Pinpoint the cell where the given text exists, returning its [X, Y] midpoint coordinate. 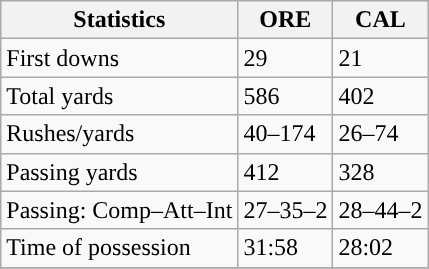
Passing yards [120, 172]
First downs [120, 58]
Statistics [120, 20]
28:02 [380, 248]
40–174 [286, 134]
Passing: Comp–Att–Int [120, 210]
21 [380, 58]
Rushes/yards [120, 134]
29 [286, 58]
27–35–2 [286, 210]
CAL [380, 20]
26–74 [380, 134]
402 [380, 96]
412 [286, 172]
ORE [286, 20]
Total yards [120, 96]
31:58 [286, 248]
586 [286, 96]
Time of possession [120, 248]
28–44–2 [380, 210]
328 [380, 172]
